Extract the (X, Y) coordinate from the center of the cell holding the provided text.  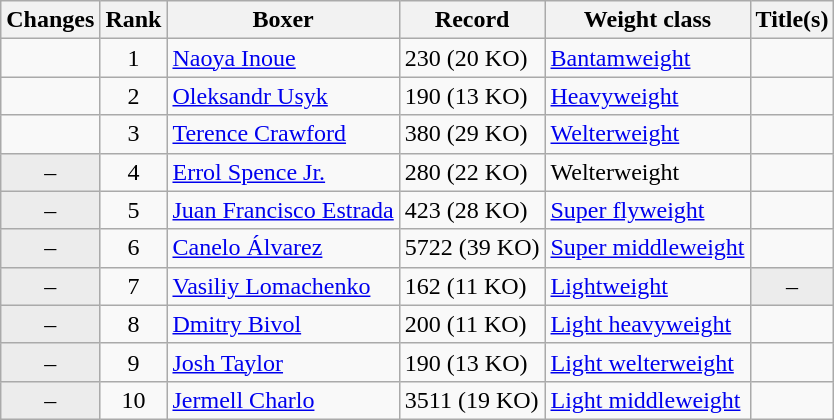
380 (29 KO) (472, 134)
Naoya Inoue (283, 58)
Josh Taylor (283, 362)
Changes (50, 20)
10 (134, 400)
9 (134, 362)
Dmitry Bivol (283, 324)
Bantamweight (648, 58)
4 (134, 172)
162 (11 KO) (472, 286)
3511 (19 KO) (472, 400)
Boxer (283, 20)
Weight class (648, 20)
Title(s) (792, 20)
Lightweight (648, 286)
Light welterweight (648, 362)
230 (20 KO) (472, 58)
Heavyweight (648, 96)
3 (134, 134)
Super middleweight (648, 248)
5 (134, 210)
2 (134, 96)
6 (134, 248)
Vasiliy Lomachenko (283, 286)
Oleksandr Usyk (283, 96)
8 (134, 324)
Canelo Álvarez (283, 248)
1 (134, 58)
Light heavyweight (648, 324)
Light middleweight (648, 400)
Terence Crawford (283, 134)
Record (472, 20)
423 (28 KO) (472, 210)
Rank (134, 20)
280 (22 KO) (472, 172)
Errol Spence Jr. (283, 172)
Super flyweight (648, 210)
200 (11 KO) (472, 324)
Jermell Charlo (283, 400)
5722 (39 KO) (472, 248)
7 (134, 286)
Juan Francisco Estrada (283, 210)
